Return (x, y) of the center of cell containing provided text 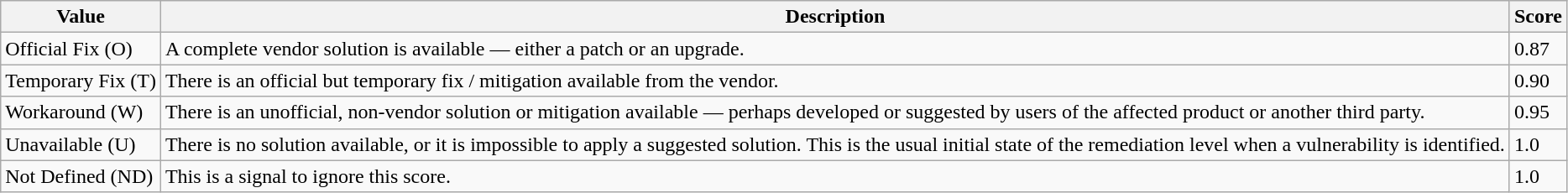
Value (81, 17)
Description (834, 17)
Workaround (W) (81, 112)
Official Fix (O) (81, 49)
A complete vendor solution is available — either a patch or an upgrade. (834, 49)
Not Defined (ND) (81, 176)
0.87 (1538, 49)
Temporary Fix (T) (81, 81)
Unavailable (U) (81, 144)
This is a signal to ignore this score. (834, 176)
Score (1538, 17)
0.90 (1538, 81)
0.95 (1538, 112)
There is an official but temporary fix / mitigation available from the vendor. (834, 81)
